Determine the (X, Y) coordinate at the center of the cell enclosing the given text.  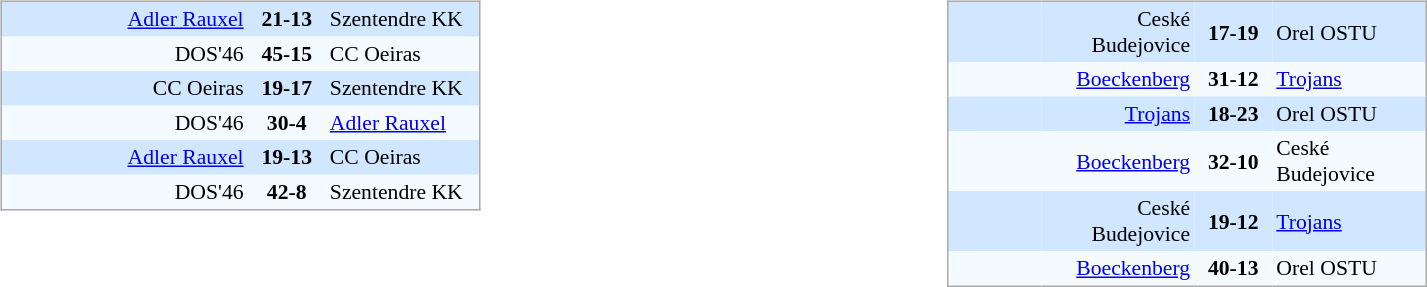
18-23 (1234, 113)
19-13 (286, 157)
30-4 (286, 123)
31-12 (1234, 79)
45-15 (286, 53)
40-13 (1234, 268)
19-17 (286, 88)
17-19 (1234, 32)
19-12 (1234, 221)
42-8 (286, 192)
21-13 (286, 18)
32-10 (1234, 161)
